Detect which cell encompasses the target text, then output its (X, Y) center coordinate. 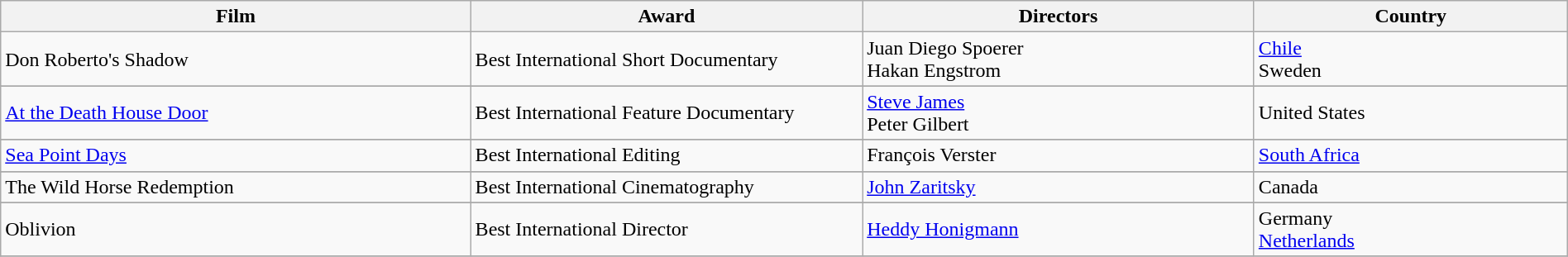
Heddy Honigmann (1059, 230)
Oblivion (236, 230)
Film (236, 17)
John Zaritsky (1059, 187)
Steve JamesPeter Gilbert (1059, 112)
The Wild Horse Redemption (236, 187)
South Africa (1411, 155)
Sea Point Days (236, 155)
Best International Cinematography (667, 187)
United States (1411, 112)
Canada (1411, 187)
Country (1411, 17)
Juan Diego SpoererHakan Engstrom (1059, 59)
At the Death House Door (236, 112)
Best International Feature Documentary (667, 112)
François Verster (1059, 155)
Don Roberto's Shadow (236, 59)
Germany Netherlands (1411, 230)
Chile Sweden (1411, 59)
Best International Editing (667, 155)
Directors (1059, 17)
Best International Director (667, 230)
Best International Short Documentary (667, 59)
Award (667, 17)
